Find where the given text appears and provide that cell's center as (x, y) coordinate. 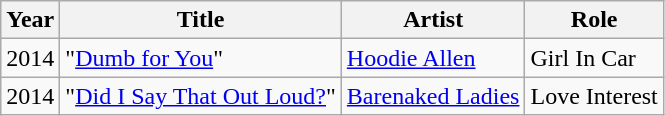
Year (30, 20)
Barenaked Ladies (433, 96)
Artist (433, 20)
"Dumb for You" (201, 58)
Title (201, 20)
Love Interest (594, 96)
Hoodie Allen (433, 58)
"Did I Say That Out Loud?" (201, 96)
Role (594, 20)
Girl In Car (594, 58)
